Extract the (X, Y) coordinate from the center of the cell holding the provided text.  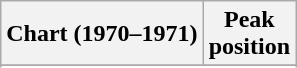
Chart (1970–1971) (102, 34)
Peakposition (249, 34)
